Search for the cell housing the specified text and yield its [x, y] center coordinate. 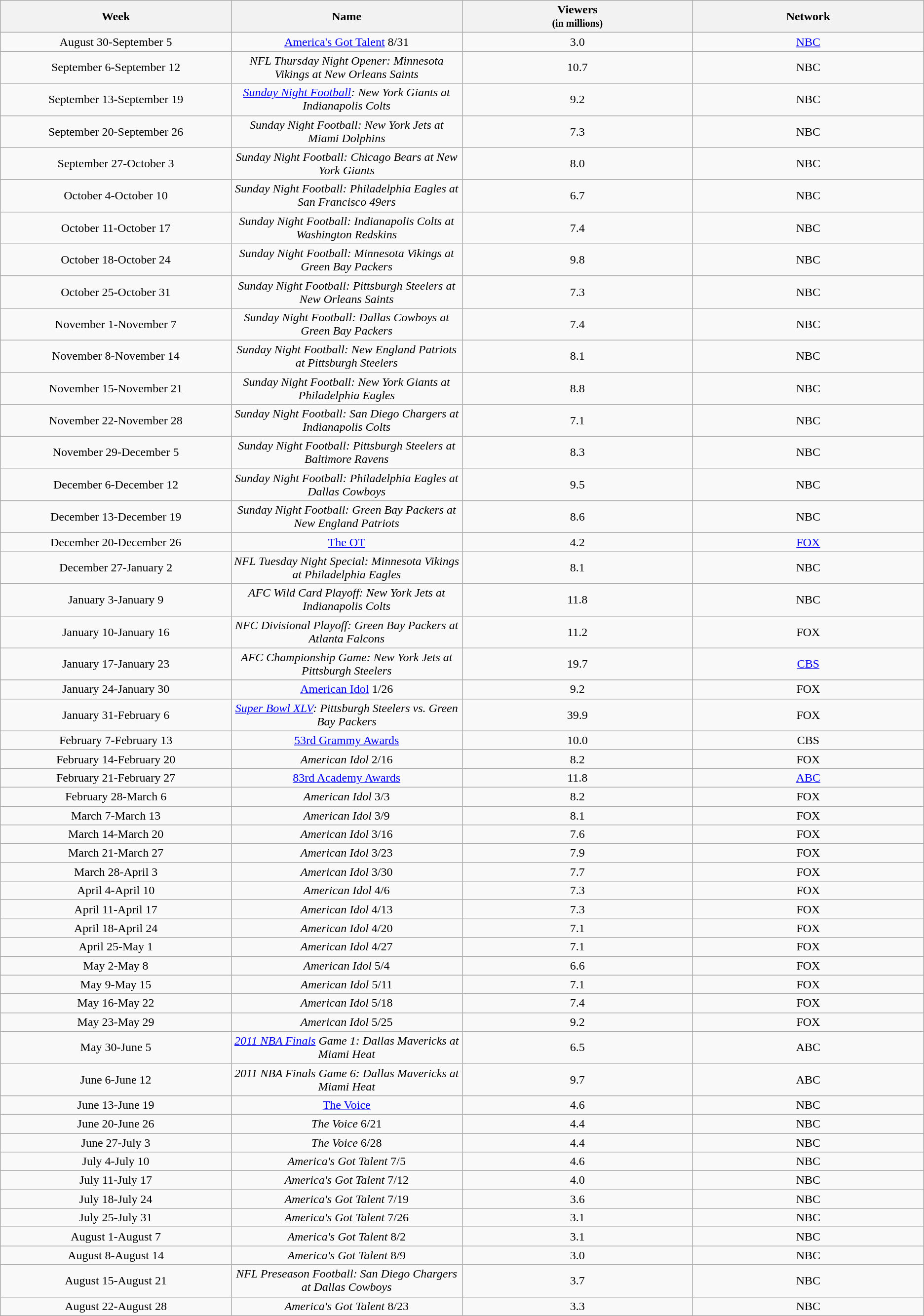
7.6 [577, 834]
June 13-June 19 [116, 1105]
America's Got Talent 7/5 [346, 1162]
4.0 [577, 1180]
10.7 [577, 67]
July 25-July 31 [116, 1218]
3.7 [577, 1281]
American Idol 2/16 [346, 759]
8.3 [577, 453]
American Idol 3/23 [346, 853]
September 27-October 3 [116, 164]
June 27-July 3 [116, 1142]
April 18-April 24 [116, 928]
American Idol 3/30 [346, 872]
Sunday Night Football: Pittsburgh Steelers at Baltimore Ravens [346, 453]
American Idol 5/25 [346, 1022]
Sunday Night Football: Green Bay Packers at New England Patriots [346, 517]
June 6-June 12 [116, 1080]
Sunday Night Football: New York Giants at Indianapolis Colts [346, 100]
America's Got Talent 7/12 [346, 1180]
July 18-July 24 [116, 1199]
America's Got Talent 8/31 [346, 42]
November 8-November 14 [116, 356]
America's Got Talent 8/2 [346, 1237]
19.7 [577, 664]
10.0 [577, 740]
Sunday Night Football: Pittsburgh Steelers at New Orleans Saints [346, 292]
Network [808, 17]
4.2 [577, 542]
Sunday Night Football: Indianapolis Colts at Washington Redskins [346, 228]
Sunday Night Football: Chicago Bears at New York Giants [346, 164]
Super Bowl XLV: Pittsburgh Steelers vs. Green Bay Packers [346, 714]
53rd Grammy Awards [346, 740]
October 4-October 10 [116, 195]
August 15-August 21 [116, 1281]
August 1-August 7 [116, 1237]
NFL Thursday Night Opener: Minnesota Vikings at New Orleans Saints [346, 67]
American Idol 5/4 [346, 966]
September 20-September 26 [116, 131]
January 10-January 16 [116, 632]
July 4-July 10 [116, 1162]
3.6 [577, 1199]
March 14-March 20 [116, 834]
December 20-December 26 [116, 542]
American Idol 4/13 [346, 909]
Viewers(in millions) [577, 17]
The OT [346, 542]
December 27-January 2 [116, 567]
April 25-May 1 [116, 947]
9.5 [577, 485]
August 22-August 28 [116, 1306]
7.9 [577, 853]
9.8 [577, 260]
January 31-February 6 [116, 714]
The Voice 6/21 [346, 1124]
American Idol 3/3 [346, 796]
March 7-March 13 [116, 816]
January 3-January 9 [116, 600]
7.7 [577, 872]
Name [346, 17]
Sunday Night Football: Philadelphia Eagles at San Francisco 49ers [346, 195]
American Idol 3/16 [346, 834]
9.7 [577, 1080]
March 21-March 27 [116, 853]
Sunday Night Football: New England Patriots at Pittsburgh Steelers [346, 356]
February 21-February 27 [116, 778]
November 1-November 7 [116, 324]
Sunday Night Football: New York Giants at Philadelphia Eagles [346, 388]
November 15-November 21 [116, 388]
May 2-May 8 [116, 966]
June 20-June 26 [116, 1124]
Sunday Night Football: Philadelphia Eagles at Dallas Cowboys [346, 485]
6.6 [577, 966]
NFL Preseason Football: San Diego Chargers at Dallas Cowboys [346, 1281]
Sunday Night Football: San Diego Chargers at Indianapolis Colts [346, 420]
8.8 [577, 388]
October 18-October 24 [116, 260]
American Idol 4/27 [346, 947]
America's Got Talent 7/19 [346, 1199]
May 16-May 22 [116, 1003]
February 14-February 20 [116, 759]
America's Got Talent 8/23 [346, 1306]
8.6 [577, 517]
February 7-February 13 [116, 740]
The Voice 6/28 [346, 1142]
8.0 [577, 164]
11.2 [577, 632]
American Idol 1/26 [346, 689]
AFC Wild Card Playoff: New York Jets at Indianapolis Colts [346, 600]
May 23-May 29 [116, 1022]
American Idol 5/11 [346, 984]
August 8-August 14 [116, 1255]
April 11-April 17 [116, 909]
Week [116, 17]
January 17-January 23 [116, 664]
September 13-September 19 [116, 100]
October 25-October 31 [116, 292]
Sunday Night Football: Dallas Cowboys at Green Bay Packers [346, 324]
The Voice [346, 1105]
American Idol 4/6 [346, 891]
November 29-December 5 [116, 453]
December 6-December 12 [116, 485]
83rd Academy Awards [346, 778]
3.3 [577, 1306]
January 24-January 30 [116, 689]
April 4-April 10 [116, 891]
October 11-October 17 [116, 228]
Sunday Night Football: Minnesota Vikings at Green Bay Packers [346, 260]
July 11-July 17 [116, 1180]
August 30-September 5 [116, 42]
6.5 [577, 1047]
September 6-September 12 [116, 67]
May 30-June 5 [116, 1047]
Sunday Night Football: New York Jets at Miami Dolphins [346, 131]
America's Got Talent 7/26 [346, 1218]
NFC Divisional Playoff: Green Bay Packers at Atlanta Falcons [346, 632]
February 28-March 6 [116, 796]
November 22-November 28 [116, 420]
NFL Tuesday Night Special: Minnesota Vikings at Philadelphia Eagles [346, 567]
American Idol 4/20 [346, 928]
39.9 [577, 714]
American Idol 3/9 [346, 816]
2011 NBA Finals Game 6: Dallas Mavericks at Miami Heat [346, 1080]
March 28-April 3 [116, 872]
May 9-May 15 [116, 984]
AFC Championship Game: New York Jets at Pittsburgh Steelers [346, 664]
6.7 [577, 195]
America's Got Talent 8/9 [346, 1255]
2011 NBA Finals Game 1: Dallas Mavericks at Miami Heat [346, 1047]
December 13-December 19 [116, 517]
American Idol 5/18 [346, 1003]
